Output the [x, y] coordinate of the center of the cell containing the given text.  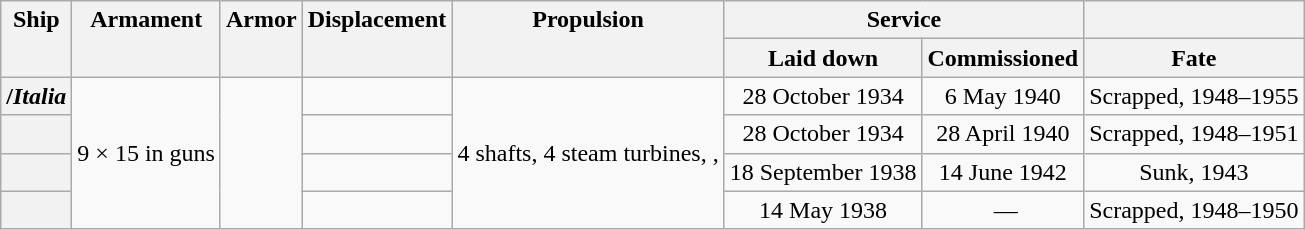
14 May 1938 [823, 210]
Ship [36, 39]
Service [904, 20]
14 June 1942 [1003, 172]
4 shafts, 4 steam turbines, , [588, 153]
Scrapped, 1948–1951 [1194, 134]
18 September 1938 [823, 172]
28 April 1940 [1003, 134]
Scrapped, 1948–1955 [1194, 96]
Propulsion [588, 39]
Armament [146, 39]
Scrapped, 1948–1950 [1194, 210]
Armor [261, 39]
Sunk, 1943 [1194, 172]
Fate [1194, 58]
6 May 1940 [1003, 96]
/Italia [36, 96]
Commissioned [1003, 58]
Displacement [377, 39]
Laid down [823, 58]
9 × 15 in guns [146, 153]
— [1003, 210]
